Return [X, Y] of the center of cell containing provided text 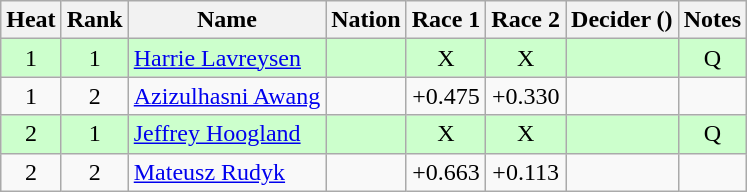
Race 2 [526, 20]
+0.330 [526, 96]
Harrie Lavreysen [226, 58]
Azizulhasni Awang [226, 96]
Heat [31, 20]
+0.113 [526, 172]
Race 1 [446, 20]
Name [226, 20]
Notes [712, 20]
Rank [94, 20]
+0.663 [446, 172]
Mateusz Rudyk [226, 172]
Jeffrey Hoogland [226, 134]
Decider () [622, 20]
Nation [366, 20]
+0.475 [446, 96]
